Scan for the cell matching the given text and deliver its [x, y] coordinate at center. 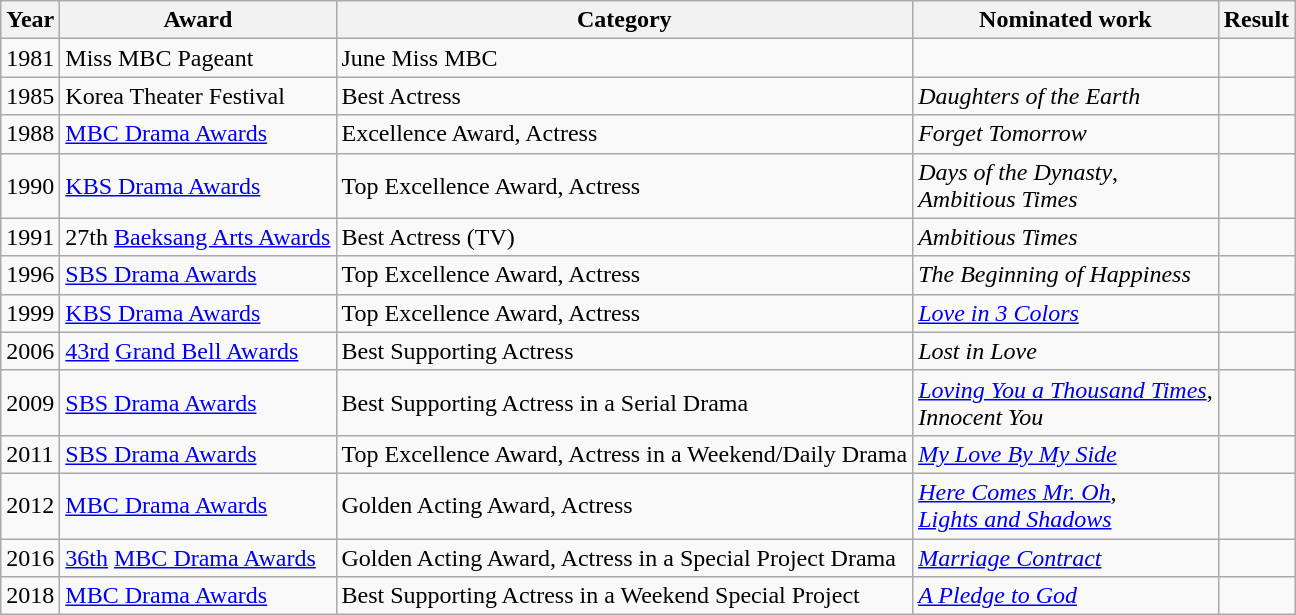
Forget Tomorrow [1066, 134]
27th Baeksang Arts Awards [198, 237]
1996 [30, 275]
2009 [30, 402]
Ambitious Times [1066, 237]
Nominated work [1066, 20]
1988 [30, 134]
Loving You a Thousand Times, Innocent You [1066, 402]
Here Comes Mr. Oh, Lights and Shadows [1066, 506]
Best Actress [624, 96]
Best Actress (TV) [624, 237]
2018 [30, 596]
Lost in Love [1066, 351]
Category [624, 20]
Best Supporting Actress in a Weekend Special Project [624, 596]
My Love By My Side [1066, 454]
Golden Acting Award, Actress [624, 506]
2006 [30, 351]
Days of the Dynasty, Ambitious Times [1066, 186]
The Beginning of Happiness [1066, 275]
Best Supporting Actress in a Serial Drama [624, 402]
2012 [30, 506]
1990 [30, 186]
Result [1256, 20]
2016 [30, 557]
Award [198, 20]
1991 [30, 237]
June Miss MBC [624, 58]
Excellence Award, Actress [624, 134]
Year [30, 20]
Love in 3 Colors [1066, 313]
1985 [30, 96]
Top Excellence Award, Actress in a Weekend/Daily Drama [624, 454]
1981 [30, 58]
Miss MBC Pageant [198, 58]
43rd Grand Bell Awards [198, 351]
1999 [30, 313]
Golden Acting Award, Actress in a Special Project Drama [624, 557]
Daughters of the Earth [1066, 96]
Marriage Contract [1066, 557]
Best Supporting Actress [624, 351]
2011 [30, 454]
36th MBC Drama Awards [198, 557]
Korea Theater Festival [198, 96]
A Pledge to God [1066, 596]
